Output the (x, y) coordinate of the center of the cell containing the given text.  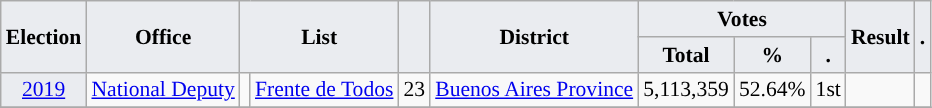
Frente de Todos (324, 90)
Election (44, 36)
2019 (44, 90)
23 (414, 90)
1st (828, 90)
National Deputy (162, 90)
Total (686, 55)
% (772, 55)
Votes (742, 19)
Buenos Aires Province (534, 90)
Result (880, 36)
Office (162, 36)
List (320, 36)
District (534, 36)
5,113,359 (686, 90)
52.64% (772, 90)
